Search for the cell housing the specified text and yield its [x, y] center coordinate. 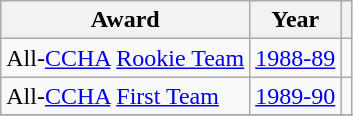
Year [296, 20]
All-CCHA Rookie Team [126, 58]
Award [126, 20]
1989-90 [296, 96]
All-CCHA First Team [126, 96]
1988-89 [296, 58]
